For the text-containing cell, return its midpoint in (X, Y) coordinate format. 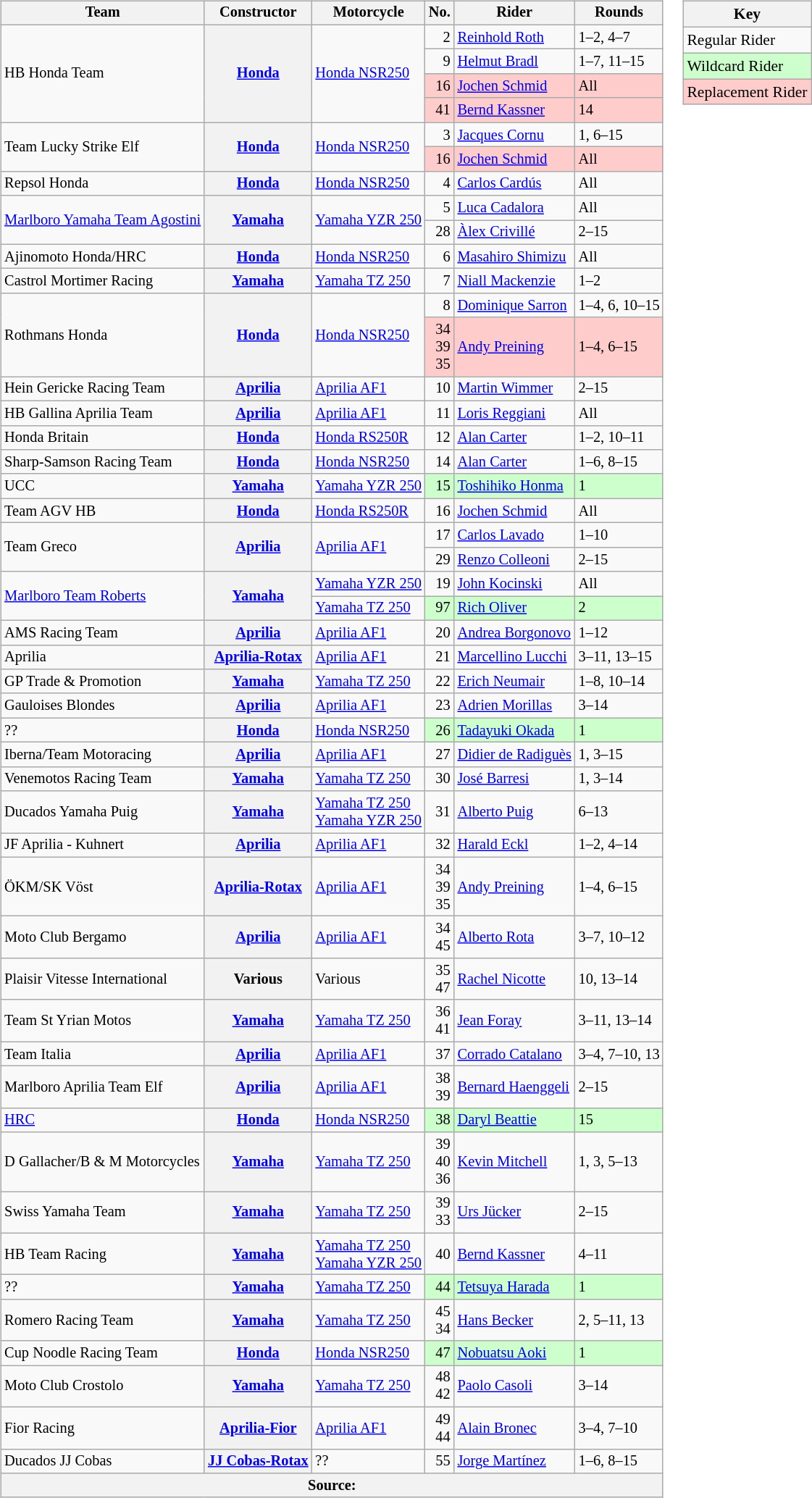
10, 13–14 (619, 979)
HB Team Racing (103, 1254)
3–7, 10–12 (619, 937)
40 (440, 1254)
No. (440, 13)
Rothmans Honda (103, 335)
Motorcycle (369, 13)
21 (440, 657)
Moto Club Crostolo (103, 1386)
1, 3–15 (619, 755)
Regular Rider (747, 40)
3445 (440, 937)
Luca Cadalora (514, 208)
Marlboro Team Roberts (103, 595)
Aprilia-Fior (258, 1428)
3641 (440, 1021)
Helmut Bradl (514, 62)
4–11 (619, 1254)
1–2, 10–11 (619, 438)
11 (440, 413)
Dominique Sarron (514, 306)
Team Greco (103, 548)
Rich Oliver (514, 608)
1, 3–14 (619, 779)
Swiss Yamaha Team (103, 1213)
Alberto Rota (514, 937)
Rider (514, 13)
Sharp-Samson Racing Team (103, 462)
2, 5–11, 13 (619, 1321)
1–4, 6, 10–15 (619, 306)
1–2, 4–7 (619, 37)
4 (440, 183)
HRC (103, 1120)
47 (440, 1353)
Paolo Casoli (514, 1386)
Team Italia (103, 1054)
Honda Britain (103, 438)
JJ Cobas-Rotax (258, 1461)
Corrado Catalano (514, 1054)
55 (440, 1461)
44 (440, 1287)
Fior Racing (103, 1428)
Erich Neumair (514, 682)
97 (440, 608)
28 (440, 233)
Venemotos Racing Team (103, 779)
23 (440, 706)
AMS Racing Team (103, 632)
1–7, 11–15 (619, 62)
Jacques Cornu (514, 135)
6–13 (619, 812)
1–8, 10–14 (619, 682)
HB Honda Team (103, 74)
Rachel Nicotte (514, 979)
UCC (103, 486)
Daryl Beattie (514, 1120)
Ducados JJ Cobas (103, 1461)
Replacement Rider (747, 92)
Bernard Haenggeli (514, 1087)
Jorge Martínez (514, 1461)
HB Gallina Aprilia Team (103, 413)
Jean Foray (514, 1021)
Masahiro Shimizu (514, 256)
3547 (440, 979)
20 (440, 632)
3–11, 13–14 (619, 1021)
6 (440, 256)
1–2, 4–14 (619, 845)
27 (440, 755)
3839 (440, 1087)
Alberto Puig (514, 812)
Urs Jücker (514, 1213)
Team AGV HB (103, 511)
29 (440, 559)
Alain Bronec (514, 1428)
Hans Becker (514, 1321)
1, 6–15 (619, 135)
Moto Club Bergamo (103, 937)
D Gallacher/B & M Motorcycles (103, 1162)
37 (440, 1054)
1–12 (619, 632)
Kevin Mitchell (514, 1162)
Wildcard Rider (747, 66)
4534 (440, 1321)
Nobuatsu Aoki (514, 1353)
3–4, 7–10, 13 (619, 1054)
Iberna/Team Motoracing (103, 755)
32 (440, 845)
19 (440, 584)
1–2 (619, 281)
JF Aprilia - Kuhnert (103, 845)
Renzo Colleoni (514, 559)
Marlboro Yamaha Team Agostini (103, 220)
Ducados Yamaha Puig (103, 812)
Reinhold Roth (514, 37)
Source: (332, 1486)
41 (440, 110)
Adrien Morillas (514, 706)
José Barresi (514, 779)
3 (440, 135)
John Kocinski (514, 584)
GP Trade & Promotion (103, 682)
Toshihiko Honma (514, 486)
Constructor (258, 13)
Andrea Borgonovo (514, 632)
Romero Racing Team (103, 1321)
17 (440, 535)
Team Lucky Strike Elf (103, 146)
Didier de Radiguès (514, 755)
Carlos Lavado (514, 535)
Ajinomoto Honda/HRC (103, 256)
Team St Yrian Motos (103, 1021)
12 (440, 438)
31 (440, 812)
8 (440, 306)
Rounds (619, 13)
Carlos Cardús (514, 183)
Tetsuya Harada (514, 1287)
22 (440, 682)
Team (103, 13)
Martin Wimmer (514, 389)
4842 (440, 1386)
Key (747, 14)
Gauloises Blondes (103, 706)
Harald Eckl (514, 845)
7 (440, 281)
Cup Noodle Racing Team (103, 1353)
Loris Reggiani (514, 413)
Plaisir Vitesse International (103, 979)
ÖKM/SK Vöst (103, 887)
Tadayuki Okada (514, 730)
3933 (440, 1213)
30 (440, 779)
394036 (440, 1162)
Castrol Mortimer Racing (103, 281)
Àlex Crivillé (514, 233)
38 (440, 1120)
1, 3, 5–13 (619, 1162)
9 (440, 62)
4944 (440, 1428)
10 (440, 389)
Hein Gericke Racing Team (103, 389)
5 (440, 208)
26 (440, 730)
3–11, 13–15 (619, 657)
Repsol Honda (103, 183)
Niall Mackenzie (514, 281)
Marlboro Aprilia Team Elf (103, 1087)
1–10 (619, 535)
Marcellino Lucchi (514, 657)
3–4, 7–10 (619, 1428)
